Search for the cell housing the specified text and yield its (x, y) center coordinate. 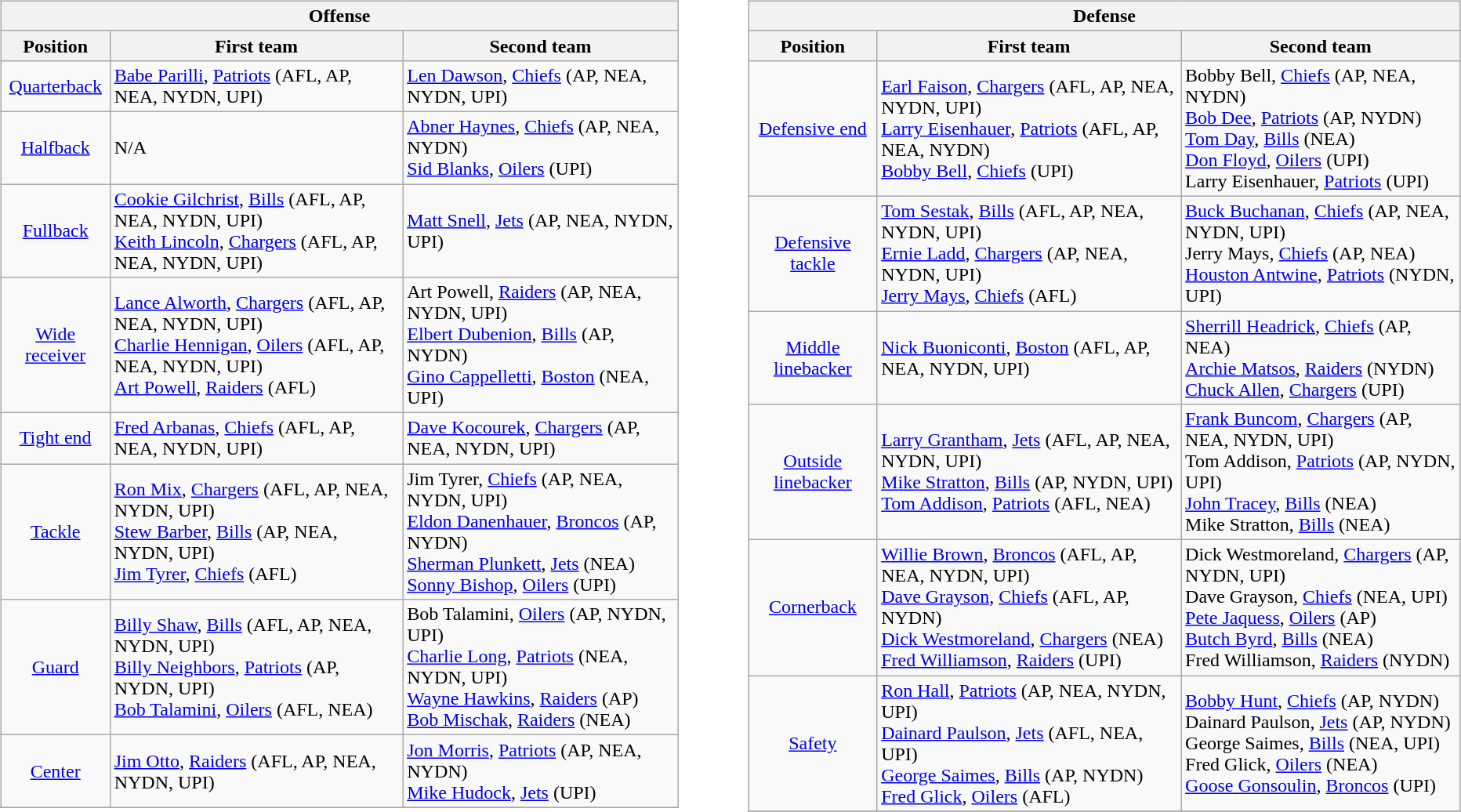
Jim Otto, Raiders (AFL, AP, NEA, NYDN, UPI) (256, 771)
Matt Snell, Jets (AP, NEA, NYDN, UPI) (541, 230)
Offense (339, 16)
Billy Shaw, Bills (AFL, AP, NEA, NYDN, UPI) Billy Neighbors, Patriots (AP, NYDN, UPI) Bob Talamini, Oilers (AFL, NEA) (256, 668)
Bob Talamini, Oilers (AP, NYDN, UPI) Charlie Long, Patriots (NEA, NYDN, UPI) Wayne Hawkins, Raiders (AP) Bob Mischak, Raiders (NEA) (541, 668)
Art Powell, Raiders (AP, NEA, NYDN, UPI) Elbert Dubenion, Bills (AP, NYDN) Gino Cappelletti, Boston (NEA, UPI) (541, 345)
Quarterback (55, 86)
Dave Kocourek, Chargers (AP, NEA, NYDN, UPI) (541, 439)
Bobby Bell, Chiefs (AP, NEA, NYDN) Bob Dee, Patriots (AP, NYDN) Tom Day, Bills (NEA) Don Floyd, Oilers (UPI) Larry Eisenhauer, Patriots (UPI) (1321, 129)
Tom Sestak, Bills (AFL, AP, NEA, NYDN, UPI) Ernie Ladd, Chargers (AP, NEA, NYDN, UPI) Jerry Mays, Chiefs (AFL) (1029, 253)
Jon Morris, Patriots (AP, NEA, NYDN) Mike Hudock, Jets (UPI) (541, 771)
Larry Grantham, Jets (AFL, AP, NEA, NYDN, UPI) Mike Stratton, Bills (AP, NYDN, UPI) Tom Addison, Patriots (AFL, NEA) (1029, 472)
Earl Faison, Chargers (AFL, AP, NEA, NYDN, UPI) Larry Eisenhauer, Patriots (AFL, AP, NEA, NYDN) Bobby Bell, Chiefs (UPI) (1029, 129)
Middle linebacker (813, 357)
Halfback (55, 147)
Defense (1104, 16)
Jim Tyrer, Chiefs (AP, NEA, NYDN, UPI) Eldon Danenhauer, Broncos (AP, NYDN) Sherman Plunkett, Jets (NEA) Sonny Bishop, Oilers (UPI) (541, 531)
N/A (256, 147)
Safety (813, 743)
Abner Haynes, Chiefs (AP, NEA, NYDN) Sid Blanks, Oilers (UPI) (541, 147)
Defensive end (813, 129)
Buck Buchanan, Chiefs (AP, NEA, NYDN, UPI) Jerry Mays, Chiefs (AP, NEA) Houston Antwine, Patriots (NYDN, UPI) (1321, 253)
Wide receiver (55, 345)
Frank Buncom, Chargers (AP, NEA, NYDN, UPI) Tom Addison, Patriots (AP, NYDN, UPI) John Tracey, Bills (NEA) Mike Stratton, Bills (NEA) (1321, 472)
Cookie Gilchrist, Bills (AFL, AP, NEA, NYDN, UPI) Keith Lincoln, Chargers (AFL, AP, NEA, NYDN, UPI) (256, 230)
Sherrill Headrick, Chiefs (AP, NEA) Archie Matsos, Raiders (NYDN) Chuck Allen, Chargers (UPI) (1321, 357)
Guard (55, 668)
Len Dawson, Chiefs (AP, NEA, NYDN, UPI) (541, 86)
Fred Arbanas, Chiefs (AFL, AP, NEA, NYDN, UPI) (256, 439)
Center (55, 771)
Willie Brown, Broncos (AFL, AP, NEA, NYDN, UPI) Dave Grayson, Chiefs (AFL, AP, NYDN) Dick Westmoreland, Chargers (NEA) Fred Williamson, Raiders (UPI) (1029, 608)
Outside linebacker (813, 472)
Tackle (55, 531)
Lance Alworth, Chargers (AFL, AP, NEA, NYDN, UPI) Charlie Hennigan, Oilers (AFL, AP, NEA, NYDN, UPI) Art Powell, Raiders (AFL) (256, 345)
Tight end (55, 439)
Cornerback (813, 608)
Nick Buoniconti, Boston (AFL, AP, NEA, NYDN, UPI) (1029, 357)
Fullback (55, 230)
Ron Mix, Chargers (AFL, AP, NEA, NYDN, UPI) Stew Barber, Bills (AP, NEA, NYDN, UPI) Jim Tyrer, Chiefs (AFL) (256, 531)
Defensive tackle (813, 253)
Ron Hall, Patriots (AP, NEA, NYDN, UPI) Dainard Paulson, Jets (AFL, NEA, UPI) George Saimes, Bills (AP, NYDN) Fred Glick, Oilers (AFL) (1029, 743)
Babe Parilli, Patriots (AFL, AP, NEA, NYDN, UPI) (256, 86)
